Locate the cell with the specified text and output its (x, y) center coordinate. 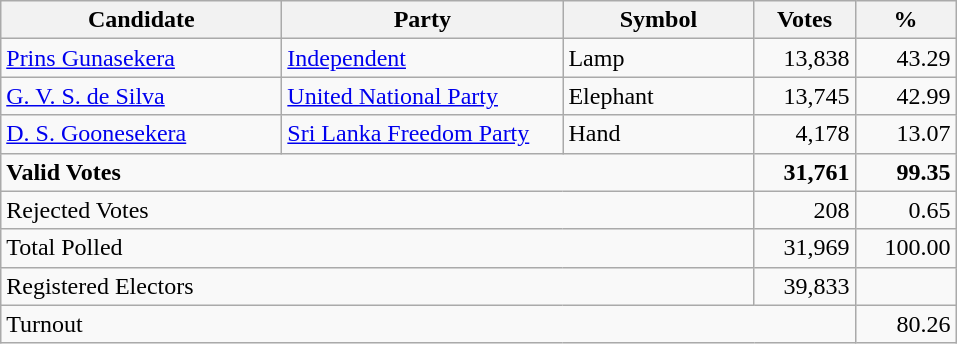
Rejected Votes (378, 210)
G. V. S. de Silva (142, 96)
Hand (658, 134)
100.00 (906, 248)
United National Party (422, 96)
Valid Votes (378, 172)
0.65 (906, 210)
Party (422, 20)
42.99 (906, 96)
Symbol (658, 20)
80.26 (906, 324)
Prins Gunasekera (142, 58)
Total Polled (378, 248)
Elephant (658, 96)
99.35 (906, 172)
13,745 (804, 96)
13,838 (804, 58)
Turnout (428, 324)
% (906, 20)
Sri Lanka Freedom Party (422, 134)
43.29 (906, 58)
Independent (422, 58)
208 (804, 210)
Registered Electors (378, 286)
13.07 (906, 134)
31,969 (804, 248)
4,178 (804, 134)
31,761 (804, 172)
39,833 (804, 286)
D. S. Goonesekera (142, 134)
Candidate (142, 20)
Votes (804, 20)
Lamp (658, 58)
